From the cell containing the given text, extract its center point as (x, y) coordinate. 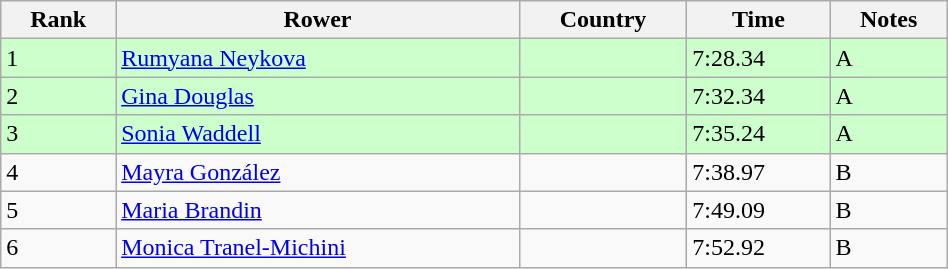
3 (58, 134)
7:32.34 (758, 96)
7:35.24 (758, 134)
Notes (888, 20)
Country (602, 20)
7:28.34 (758, 58)
Sonia Waddell (318, 134)
Rank (58, 20)
Maria Brandin (318, 210)
Gina Douglas (318, 96)
Rumyana Neykova (318, 58)
Rower (318, 20)
Mayra González (318, 172)
7:38.97 (758, 172)
7:49.09 (758, 210)
7:52.92 (758, 248)
1 (58, 58)
5 (58, 210)
2 (58, 96)
6 (58, 248)
Monica Tranel-Michini (318, 248)
4 (58, 172)
Time (758, 20)
